Return the (x, y) coordinate for the center point of the cell that contains the specified text.  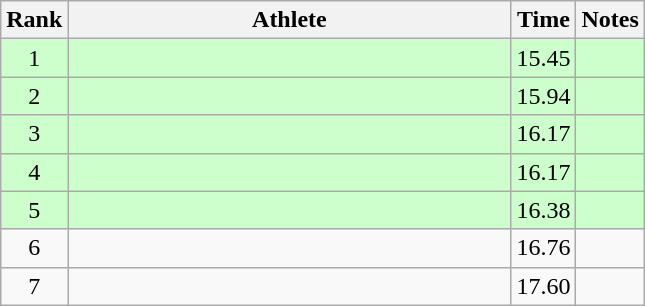
2 (34, 96)
15.94 (544, 96)
3 (34, 134)
Notes (610, 20)
7 (34, 286)
Athlete (290, 20)
5 (34, 210)
6 (34, 248)
Rank (34, 20)
16.38 (544, 210)
1 (34, 58)
Time (544, 20)
17.60 (544, 286)
4 (34, 172)
15.45 (544, 58)
16.76 (544, 248)
